Extract the (x, y) coordinate from the center of the cell holding the provided text.  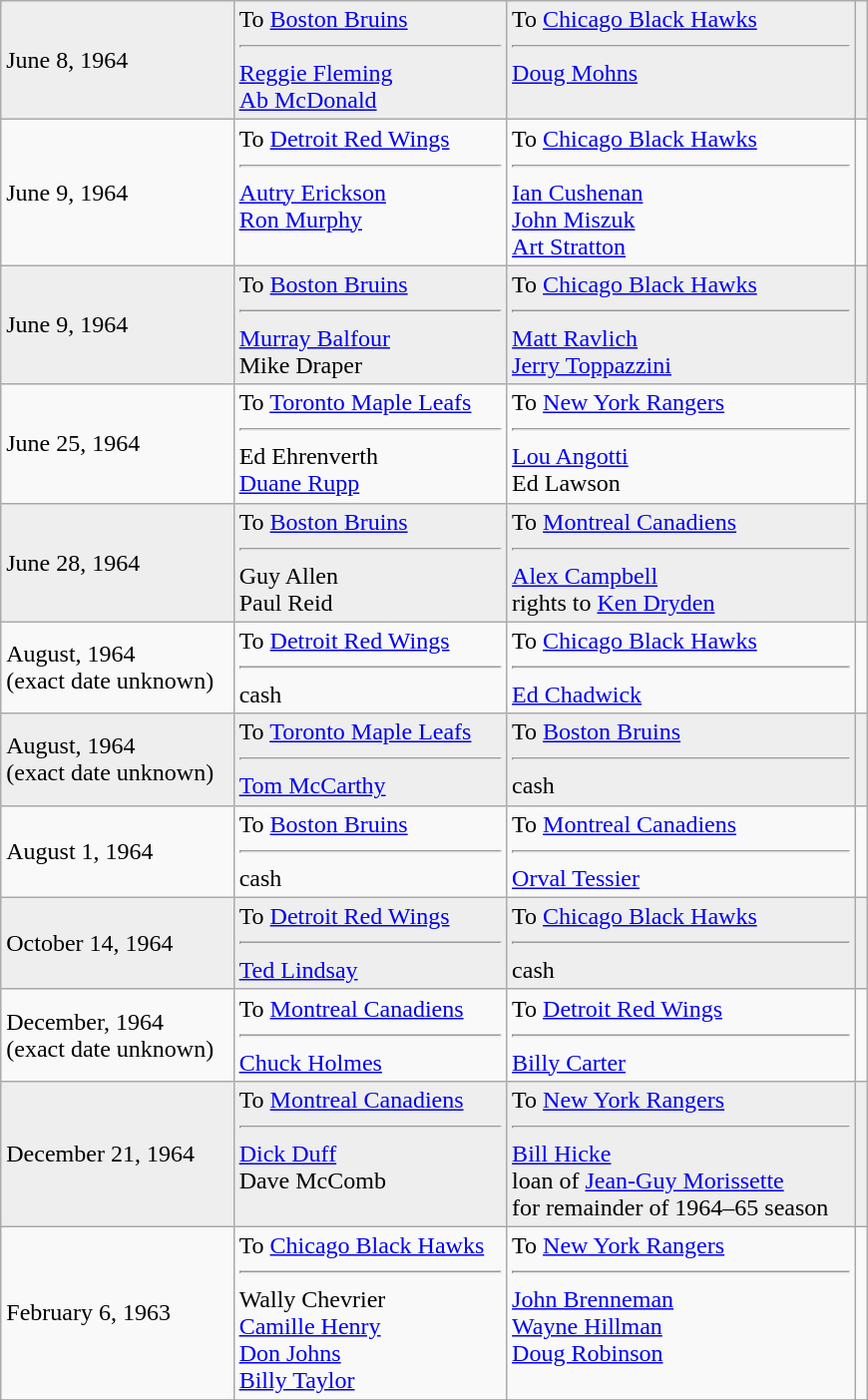
June 8, 1964 (118, 60)
To Chicago Black Hawkscash (681, 943)
To Boston BruinsMurray BalfourMike Draper (369, 325)
To Detroit Red WingsTed Lindsay (369, 943)
June 25, 1964 (118, 443)
To Chicago Black HawksIan CushenanJohn MiszukArt Stratton (681, 193)
October 14, 1964 (118, 943)
December, 1964(exact date unknown) (118, 1035)
To Montreal CanadiensDick DuffDave McComb (369, 1154)
To Toronto Maple LeafsTom McCarthy (369, 759)
To Toronto Maple LeafsEd EhrenverthDuane Rupp (369, 443)
To Boston BruinsGuy AllenPaul Reid (369, 563)
To New York RangersLou AngottiEd Lawson (681, 443)
August 1, 1964 (118, 851)
To Montreal CanadiensOrval Tessier (681, 851)
To Montreal CanadiensChuck Holmes (369, 1035)
To Chicago Black HawksWally ChevrierCamille HenryDon JohnsBilly Taylor (369, 1313)
To New York RangersBill Hickeloan of Jean-Guy Morissettefor remainder of 1964–65 season (681, 1154)
To Chicago Black HawksMatt RavlichJerry Toppazzini (681, 325)
To Detroit Red Wingscash (369, 668)
To Detroit Red WingsBilly Carter (681, 1035)
To Montreal CanadiensAlex Campbellrights to Ken Dryden (681, 563)
To Boston BruinsReggie FlemingAb McDonald (369, 60)
June 28, 1964 (118, 563)
February 6, 1963 (118, 1313)
To Detroit Red WingsAutry EricksonRon Murphy (369, 193)
To Chicago Black HawksEd Chadwick (681, 668)
To New York RangersJohn BrennemanWayne HillmanDoug Robinson (681, 1313)
December 21, 1964 (118, 1154)
To Chicago Black HawksDoug Mohns (681, 60)
